Determine the [X, Y] coordinate at the center of the cell enclosing the given text.  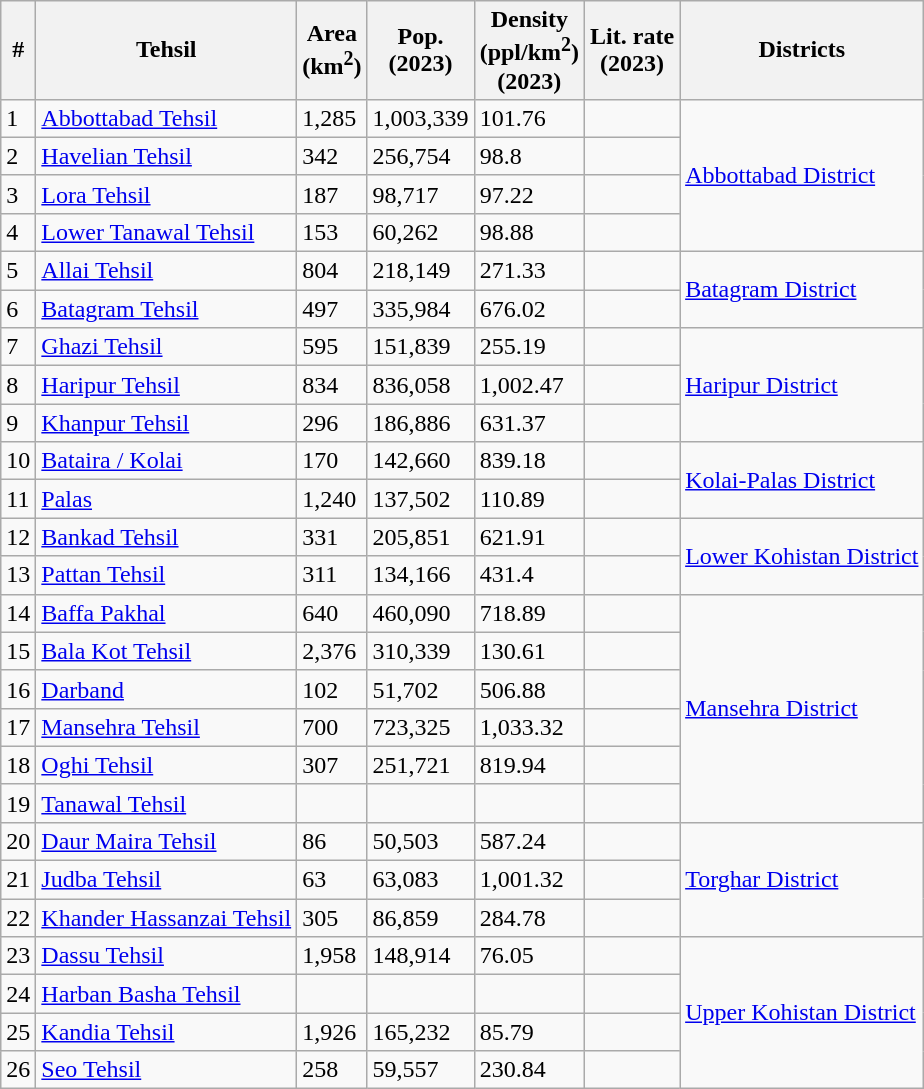
718.89 [529, 613]
621.91 [529, 537]
1,003,339 [420, 118]
97.22 [529, 194]
98.88 [529, 232]
Pop.(2023) [420, 50]
640 [332, 613]
Haripur Tehsil [166, 385]
23 [18, 956]
342 [332, 156]
18 [18, 765]
Density(ppl/km2)(2023) [529, 50]
24 [18, 994]
2,376 [332, 651]
431.4 [529, 575]
Harban Basha Tehsil [166, 994]
Haripur District [802, 385]
101.76 [529, 118]
76.05 [529, 956]
Allai Tehsil [166, 271]
6 [18, 309]
12 [18, 537]
587.24 [529, 841]
460,090 [420, 613]
137,502 [420, 499]
63,083 [420, 880]
85.79 [529, 1032]
1,240 [332, 499]
Seo Tehsil [166, 1070]
10 [18, 461]
205,851 [420, 537]
836,058 [420, 385]
676.02 [529, 309]
307 [332, 765]
19 [18, 803]
Tanawal Tehsil [166, 803]
1,002.47 [529, 385]
7 [18, 347]
Batagram District [802, 290]
Ghazi Tehsil [166, 347]
186,886 [420, 423]
723,325 [420, 727]
153 [332, 232]
Districts [802, 50]
# [18, 50]
16 [18, 689]
230.84 [529, 1070]
595 [332, 347]
839.18 [529, 461]
700 [332, 727]
Khander Hassanzai Tehsil [166, 918]
1,001.32 [529, 880]
2 [18, 156]
255.19 [529, 347]
256,754 [420, 156]
Bankad Tehsil [166, 537]
Lit. rate(2023) [632, 50]
Palas [166, 499]
17 [18, 727]
Judba Tehsil [166, 880]
Oghi Tehsil [166, 765]
Kolai-Palas District [802, 480]
148,914 [420, 956]
25 [18, 1032]
151,839 [420, 347]
819.94 [529, 765]
1,033.32 [529, 727]
1,958 [332, 956]
834 [332, 385]
130.61 [529, 651]
3 [18, 194]
26 [18, 1070]
Tehsil [166, 50]
335,984 [420, 309]
165,232 [420, 1032]
134,166 [420, 575]
Bataira / Kolai [166, 461]
Abbottabad District [802, 175]
1,285 [332, 118]
98,717 [420, 194]
Khanpur Tehsil [166, 423]
310,339 [420, 651]
Lower Kohistan District [802, 556]
Pattan Tehsil [166, 575]
218,149 [420, 271]
86 [332, 841]
14 [18, 613]
271.33 [529, 271]
51,702 [420, 689]
Lora Tehsil [166, 194]
170 [332, 461]
497 [332, 309]
1 [18, 118]
5 [18, 271]
Daur Maira Tehsil [166, 841]
Batagram Tehsil [166, 309]
21 [18, 880]
Area(km2) [332, 50]
Mansehra Tehsil [166, 727]
Bala Kot Tehsil [166, 651]
59,557 [420, 1070]
284.78 [529, 918]
22 [18, 918]
102 [332, 689]
Abbottabad Tehsil [166, 118]
98.8 [529, 156]
Baffa Pakhal [166, 613]
331 [332, 537]
Dassu Tehsil [166, 956]
Darband [166, 689]
258 [332, 1070]
13 [18, 575]
1,926 [332, 1032]
9 [18, 423]
Upper Kohistan District [802, 1013]
804 [332, 271]
142,660 [420, 461]
305 [332, 918]
251,721 [420, 765]
506.88 [529, 689]
296 [332, 423]
Lower Tanawal Tehsil [166, 232]
20 [18, 841]
Havelian Tehsil [166, 156]
187 [332, 194]
4 [18, 232]
Torghar District [802, 879]
11 [18, 499]
Mansehra District [802, 708]
15 [18, 651]
50,503 [420, 841]
8 [18, 385]
631.37 [529, 423]
311 [332, 575]
110.89 [529, 499]
86,859 [420, 918]
63 [332, 880]
60,262 [420, 232]
Kandia Tehsil [166, 1032]
